Identify which cell holds the provided text, then report its (X, Y) central coordinate. 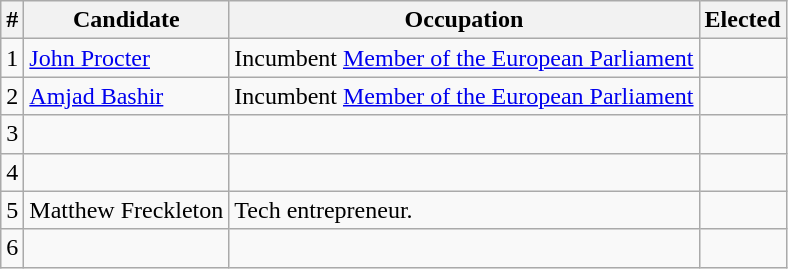
# (12, 20)
Occupation (464, 20)
1 (12, 58)
3 (12, 134)
5 (12, 210)
John Procter (126, 58)
Elected (742, 20)
Tech entrepreneur. (464, 210)
2 (12, 96)
Matthew Freckleton (126, 210)
Amjad Bashir (126, 96)
4 (12, 172)
6 (12, 248)
Candidate (126, 20)
